Scan for the cell matching the given text and deliver its [X, Y] coordinate at center. 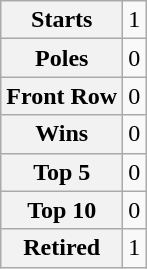
Front Row [62, 96]
Top 10 [62, 210]
Poles [62, 58]
Wins [62, 134]
Starts [62, 20]
Retired [62, 248]
Top 5 [62, 172]
